Return (X, Y) of the center of cell containing provided text 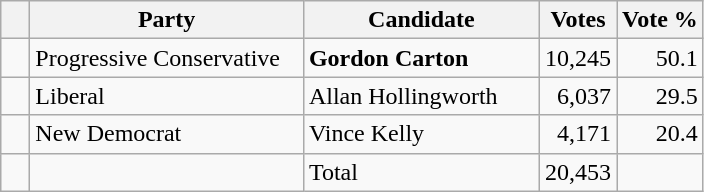
50.1 (660, 58)
6,037 (578, 96)
Total (421, 172)
Gordon Carton (421, 58)
29.5 (660, 96)
Party (167, 20)
Liberal (167, 96)
Vote % (660, 20)
4,171 (578, 134)
Allan Hollingworth (421, 96)
Votes (578, 20)
Candidate (421, 20)
20.4 (660, 134)
10,245 (578, 58)
Progressive Conservative (167, 58)
20,453 (578, 172)
New Democrat (167, 134)
Vince Kelly (421, 134)
